Find where the given text appears and provide that cell's center as [X, Y] coordinate. 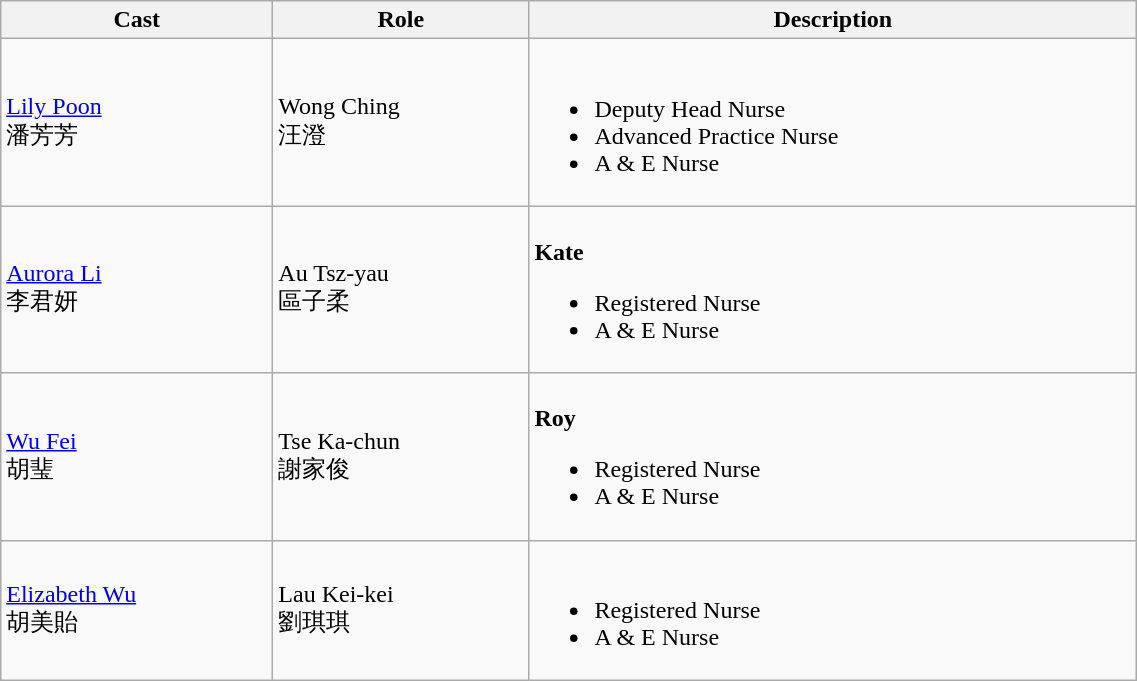
Role [401, 20]
Lily Poon 潘芳芳 [137, 122]
Wong Ching 汪澄 [401, 122]
Aurora Li 李君妍 [137, 290]
Description [833, 20]
Tse Ka-chun 謝家俊 [401, 456]
Au Tsz-yau 區子柔 [401, 290]
Lau Kei-kei 劉琪琪 [401, 610]
RoyRegistered NurseA & E Nurse [833, 456]
Cast [137, 20]
Wu Fei 胡㻗 [137, 456]
KateRegistered NurseA & E Nurse [833, 290]
Elizabeth Wu 胡美貽 [137, 610]
Registered NurseA & E Nurse [833, 610]
Deputy Head NurseAdvanced Practice NurseA & E Nurse [833, 122]
